Find where the given text appears and provide that cell's center as [x, y] coordinate. 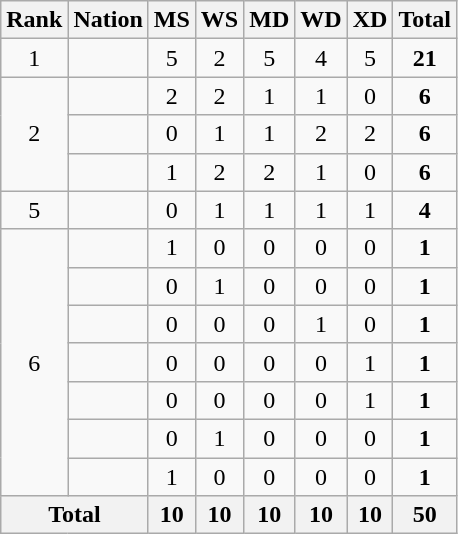
MS [172, 20]
WS [219, 20]
XD [370, 20]
50 [425, 515]
WD [321, 20]
MD [270, 20]
Rank [34, 20]
Nation [108, 20]
21 [425, 58]
